Determine the (x, y) coordinate at the center of the cell enclosing the given text.  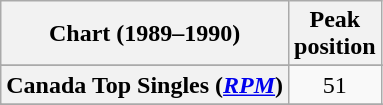
51 (335, 85)
Peakposition (335, 34)
Chart (1989–1990) (145, 34)
Canada Top Singles (RPM) (145, 85)
